Output the (X, Y) coordinate of the center of the cell containing the given text.  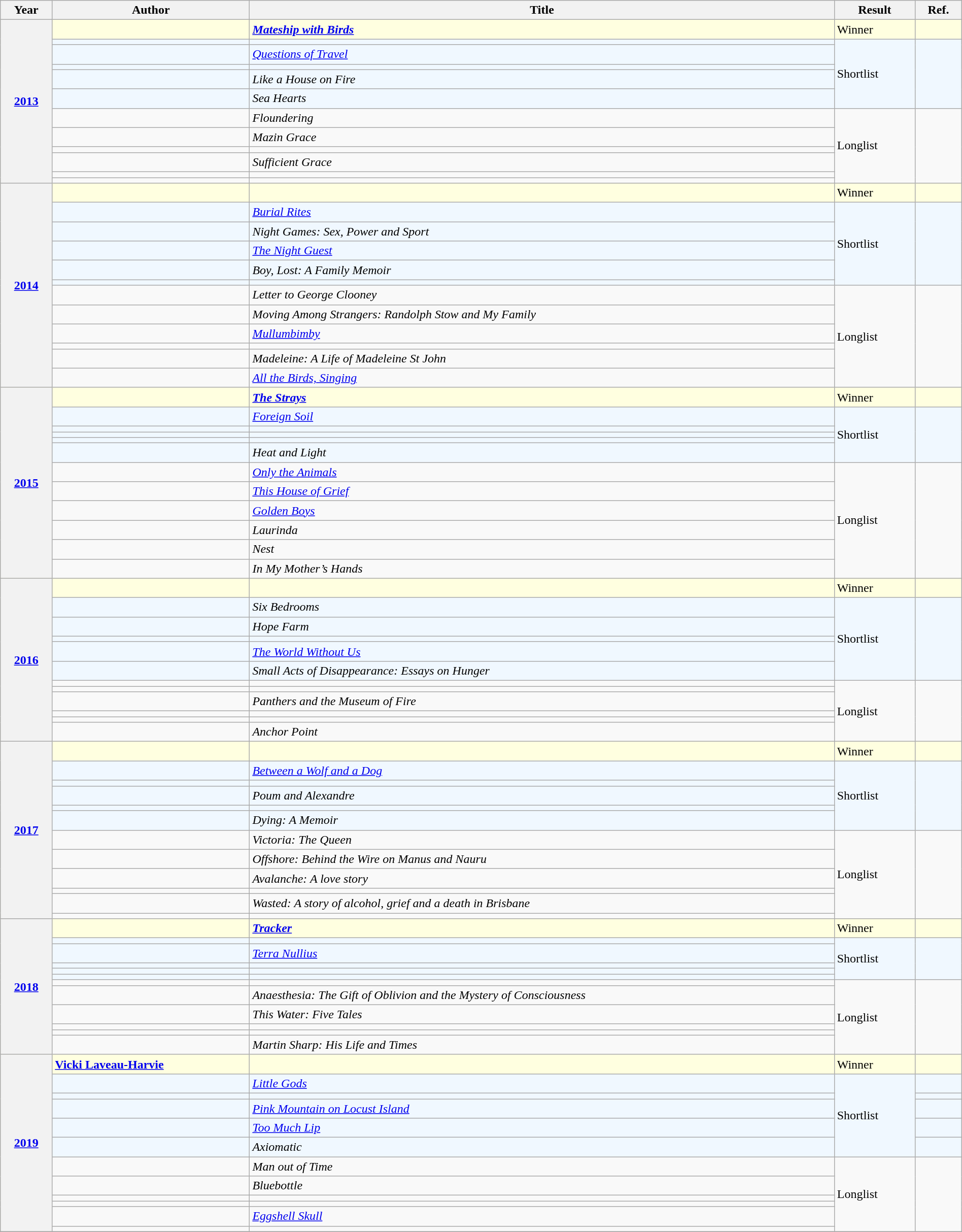
Ref. (939, 10)
Mazin Grace (542, 137)
Mateship with Birds (542, 29)
Eggshell Skull (542, 1216)
Man out of Time (542, 1167)
Madeleine: A Life of Madeleine St John (542, 358)
2016 (26, 660)
Avalanche: A love story (542, 878)
Vicki Laveau-Harvie (151, 1064)
Dying: A Memoir (542, 820)
Offshore: Behind the Wire on Manus and Nauru (542, 859)
Only the Animals (542, 472)
Little Gods (542, 1083)
Pink Mountain on Locust Island (542, 1108)
2014 (26, 285)
In My Mother’s Hands (542, 569)
Sufficient Grace (542, 162)
Night Games: Sex, Power and Sport (542, 231)
Poum and Alexandre (542, 795)
All the Birds, Singing (542, 378)
Hope Farm (542, 626)
The Night Guest (542, 251)
Heat and Light (542, 453)
Floundering (542, 118)
This House of Grief (542, 491)
Mullumbimby (542, 334)
Too Much Lip (542, 1128)
Axiomatic (542, 1147)
Martin Sharp: His Life and Times (542, 1045)
Boy, Lost: A Family Memoir (542, 270)
Small Acts of Disappearance: Essays on Hunger (542, 671)
2017 (26, 830)
Six Bedrooms (542, 607)
Burial Rites (542, 212)
Wasted: A story of alcohol, grief and a death in Brisbane (542, 903)
Between a Wolf and a Dog (542, 771)
2015 (26, 483)
Golden Boys (542, 511)
Terra Nullius (542, 953)
Laurinda (542, 530)
2018 (26, 987)
Panthers and the Museum of Fire (542, 702)
Letter to George Clooney (542, 295)
2013 (26, 102)
Anchor Point (542, 732)
Author (151, 10)
Foreign Soil (542, 416)
Result (875, 10)
The World Without Us (542, 651)
Tracker (542, 928)
This Water: Five Tales (542, 1014)
Anaesthesia: The Gift of Oblivion and the Mystery of Consciousness (542, 995)
Year (26, 10)
Moving Among Strangers: Randolph Stow and My Family (542, 314)
Nest (542, 549)
Sea Hearts (542, 98)
The Strays (542, 397)
Questions of Travel (542, 54)
Like a House on Fire (542, 79)
Bluebottle (542, 1186)
Title (542, 10)
Victoria: The Queen (542, 840)
2019 (26, 1143)
